Scan for the cell matching the given text and deliver its [x, y] coordinate at center. 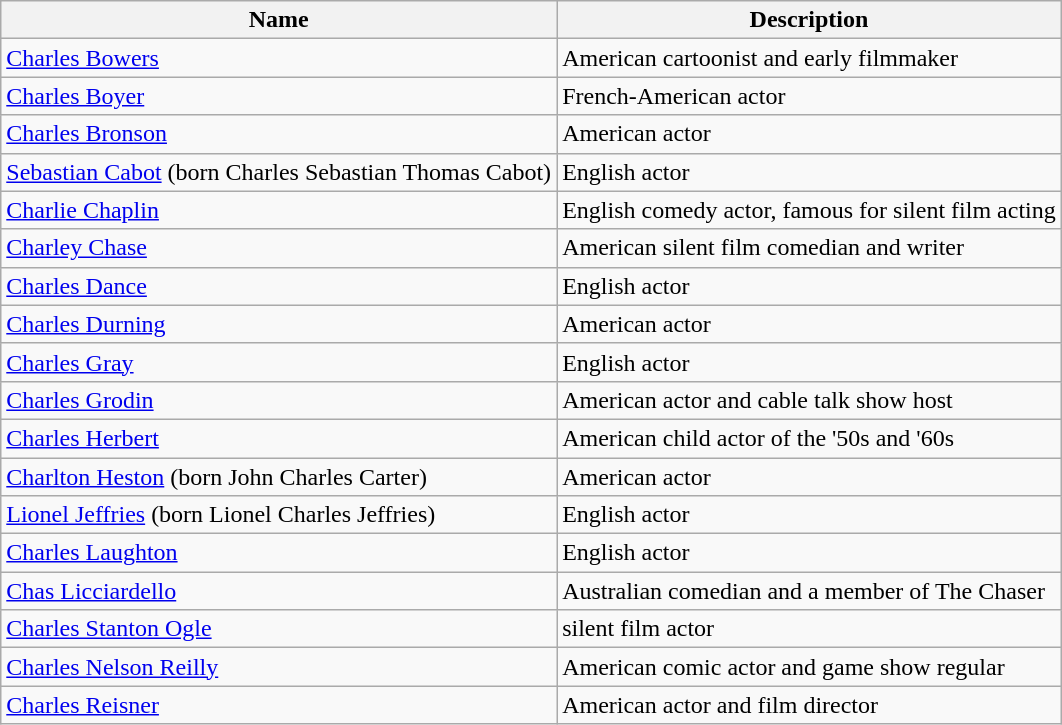
Name [279, 20]
Charles Boyer [279, 96]
Charles Durning [279, 324]
Charles Nelson Reilly [279, 667]
Description [810, 20]
Sebastian Cabot (born Charles Sebastian Thomas Cabot) [279, 172]
Charles Bowers [279, 58]
American actor and cable talk show host [810, 400]
silent film actor [810, 629]
Charles Grodin [279, 400]
Charles Stanton Ogle [279, 629]
Lionel Jeffries (born Lionel Charles Jeffries) [279, 515]
Charles Reisner [279, 705]
American comic actor and game show regular [810, 667]
Charles Gray [279, 362]
Chas Licciardello [279, 591]
Charles Herbert [279, 438]
American child actor of the '50s and '60s [810, 438]
Australian comedian and a member of The Chaser [810, 591]
Charles Bronson [279, 134]
American silent film comedian and writer [810, 248]
Charley Chase [279, 248]
American cartoonist and early filmmaker [810, 58]
Charles Dance [279, 286]
Charlie Chaplin [279, 210]
American actor and film director [810, 705]
Charles Laughton [279, 553]
French-American actor [810, 96]
Charlton Heston (born John Charles Carter) [279, 477]
English comedy actor, famous for silent film acting [810, 210]
